Return the (x, y) coordinate for the center point of the cell that contains the specified text.  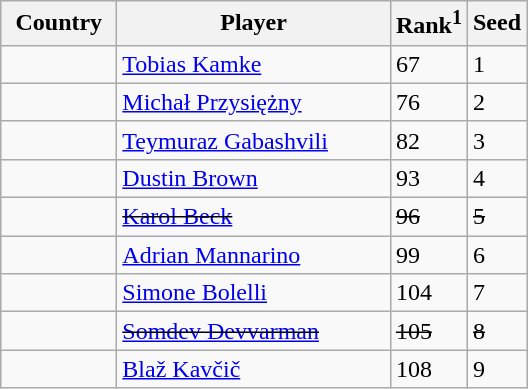
Player (254, 24)
Dustin Brown (254, 178)
Michał Przysiężny (254, 102)
3 (496, 140)
105 (428, 331)
8 (496, 331)
Adrian Mannarino (254, 255)
5 (496, 217)
67 (428, 64)
Rank1 (428, 24)
Country (59, 24)
82 (428, 140)
Teymuraz Gabashvili (254, 140)
Seed (496, 24)
99 (428, 255)
Tobias Kamke (254, 64)
4 (496, 178)
6 (496, 255)
Karol Beck (254, 217)
9 (496, 369)
1 (496, 64)
2 (496, 102)
Somdev Devvarman (254, 331)
104 (428, 293)
93 (428, 178)
76 (428, 102)
96 (428, 217)
7 (496, 293)
Blaž Kavčič (254, 369)
Simone Bolelli (254, 293)
108 (428, 369)
